Output the [X, Y] coordinate of the center of the cell containing the given text.  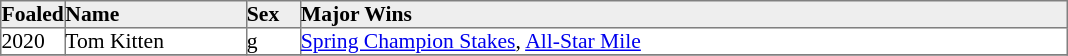
Name [156, 14]
Major Wins [683, 14]
Foaled [33, 14]
Tom Kitten [156, 42]
g [273, 42]
2020 [33, 42]
Spring Champion Stakes, All-Star Mile [683, 42]
Sex [273, 14]
